Provide the [X, Y] coordinate of the cell's center where the given text is located.  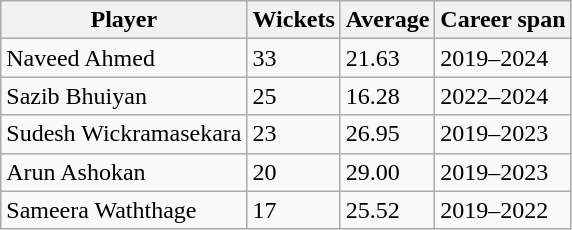
Player [124, 20]
Sazib Bhuiyan [124, 96]
Arun Ashokan [124, 172]
Sudesh Wickramasekara [124, 134]
Career span [503, 20]
33 [294, 58]
Wickets [294, 20]
2022–2024 [503, 96]
29.00 [388, 172]
21.63 [388, 58]
Naveed Ahmed [124, 58]
25.52 [388, 210]
17 [294, 210]
20 [294, 172]
2019–2022 [503, 210]
Average [388, 20]
23 [294, 134]
2019–2024 [503, 58]
25 [294, 96]
Sameera Waththage [124, 210]
16.28 [388, 96]
26.95 [388, 134]
